Detect which cell encompasses the target text, then output its (x, y) center coordinate. 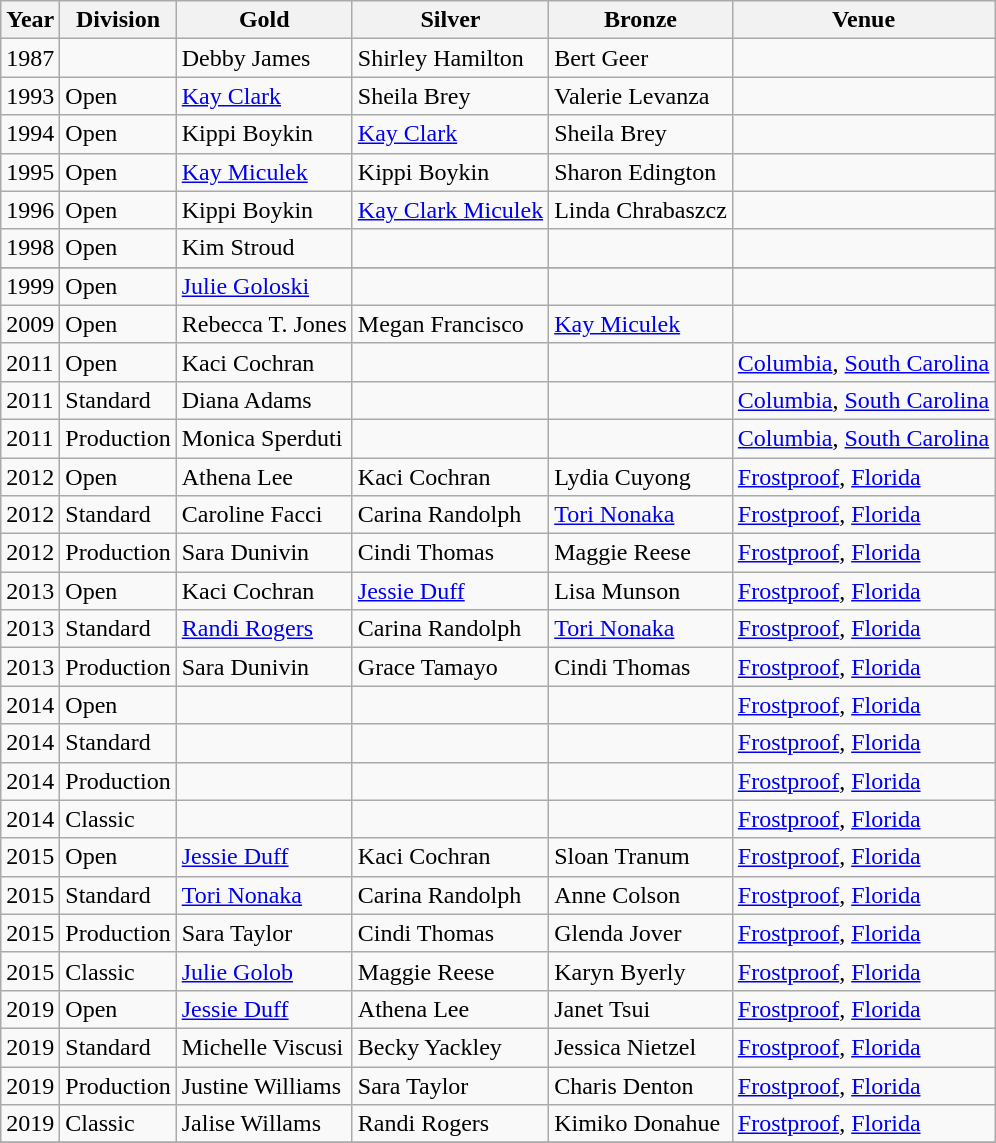
Linda Chrabaszcz (641, 210)
1994 (30, 134)
Diana Adams (264, 400)
Caroline Facci (264, 515)
Shirley Hamilton (450, 58)
Sloan Tranum (641, 857)
1987 (30, 58)
Michelle Viscusi (264, 1047)
Gold (264, 20)
Jalise Willams (264, 1124)
Monica Sperduti (264, 438)
Silver (450, 20)
Year (30, 20)
Venue (863, 20)
Charis Denton (641, 1085)
Megan Francisco (450, 324)
Grace Tamayo (450, 667)
Julie Golob (264, 971)
Debby James (264, 58)
Kimiko Donahue (641, 1124)
Valerie Levanza (641, 96)
Bronze (641, 20)
Kim Stroud (264, 248)
1996 (30, 210)
Sharon Edington (641, 172)
2009 (30, 324)
Bert Geer (641, 58)
1993 (30, 96)
Division (118, 20)
Lydia Cuyong (641, 477)
Glenda Jover (641, 933)
Janet Tsui (641, 1009)
Jessica Nietzel (641, 1047)
Karyn Byerly (641, 971)
Justine Williams (264, 1085)
Lisa Munson (641, 591)
1998 (30, 248)
Julie Goloski (264, 286)
Anne Colson (641, 895)
1999 (30, 286)
Becky Yackley (450, 1047)
Kay Clark Miculek (450, 210)
Rebecca T. Jones (264, 324)
1995 (30, 172)
